Scan for the cell matching the given text and deliver its (X, Y) coordinate at center. 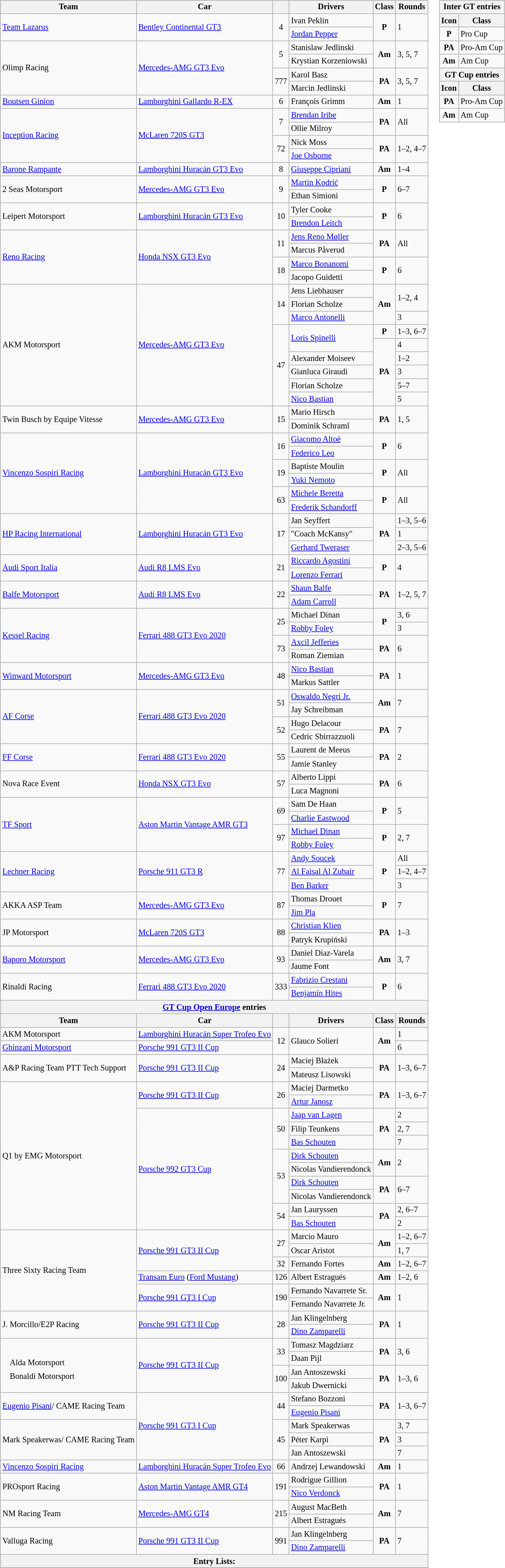
22 (281, 595)
1–3 (412, 932)
Olimp Racing (68, 68)
NM Racing Team (68, 1514)
Luca Magnoni (331, 791)
Inter GT entries (472, 7)
Brendon Leitch (331, 223)
44 (281, 1405)
Ollie Milroy (331, 129)
1–3, 5–6 (412, 521)
GT Cup Open Europe entries (214, 1007)
5–7 (412, 385)
Martin Kodrić (331, 183)
1–2 (412, 359)
45 (281, 1440)
Tyler Cooke (331, 210)
18 (281, 271)
Andrzej Lewandowski (331, 1467)
50 (281, 1128)
Filip Teunkens (331, 1129)
215 (281, 1514)
1, 5 (412, 419)
19 (281, 473)
88 (281, 932)
Marcin Jedlinski (331, 88)
Brendan Iribe (331, 115)
1–3, 6 (412, 1379)
72 (281, 149)
Jaap van Lagen (331, 1115)
Alberto Lippi (331, 777)
Daan Pijl (331, 1358)
Fernando Navarrete Jr. (331, 1305)
9 (281, 190)
Nova Race Event (68, 784)
August MacBeth (331, 1507)
Alda Motorsport Bonaldi Motorsport (68, 1365)
Team Lazarus (68, 27)
Pro Cup (481, 34)
Jacopo Guidetti (331, 277)
Nico Verdonck (331, 1494)
François Grimm (331, 102)
Andy Soucek (331, 858)
1–2, 4 (412, 297)
Leipert Motorsport (68, 216)
Ben Barker (331, 885)
51 (281, 703)
33 (281, 1352)
Karol Basz (331, 75)
Federico Leo (331, 453)
Markus Sattler (331, 683)
JP Motorsport (68, 932)
15 (281, 419)
Riccardo Agostini (331, 561)
Hugo Delacour (331, 723)
Fernando Fortes (331, 1264)
Marcus Påverud (331, 250)
1–2, 5, 7 (412, 595)
73 (281, 649)
Mark Speakerwas/ CAME Racing Team (68, 1440)
48 (281, 676)
Benjamín Hites (331, 994)
Yuki Nemoto (331, 480)
Gianluca Giraudi (331, 372)
Kessel Racing (68, 635)
Laurent de Meeus (331, 750)
Rodrigue Gillion (331, 1480)
TF Sport (68, 825)
A&P Racing Team PTT Tech Support (68, 1068)
Krystian Korzeniowski (331, 61)
Fernando Navarrete Sr. (331, 1291)
Ivan Peklin (331, 20)
Eugenio Pisani/ CAME Racing Team (68, 1405)
Gerhard Tweraser (331, 548)
8 (281, 169)
Twin Busch by Equipe Vitesse (68, 419)
Winward Motorsport (68, 676)
Frederik Schandorff (331, 507)
27 (281, 1243)
Adam Carroll (331, 602)
Glauco Solieri (331, 1041)
991 (281, 1541)
Giacomo Altoè (331, 440)
10 (281, 216)
52 (281, 730)
Sam De Haan (331, 804)
Baptiste Moulin (331, 467)
Charlie Eastwood (331, 818)
28 (281, 1324)
Bentley Continental GT3 (205, 27)
Jens Liebhauser (331, 291)
FF Corse (68, 757)
55 (281, 757)
Lorenzo Ferrari (331, 575)
53 (281, 1176)
69 (281, 811)
16 (281, 447)
Balfe Motorsport (68, 595)
Aston Martin Vantage AMR GT4 (205, 1486)
Audi Sport Italia (68, 568)
Maciej Błażek (331, 1061)
Lamborghini Gallardo R-EX (205, 102)
Christian Klien (331, 926)
"Coach McKansy" (331, 534)
Jamie Stanley (331, 764)
PROsport Racing (68, 1486)
47 (281, 365)
Mario Hirsch (331, 412)
Jan Seyffert (331, 521)
Mateusz Lisowski (331, 1075)
Cedric Sbirrazzuoli (331, 737)
Alexander Moiseev (331, 359)
87 (281, 906)
Michele Beretta (331, 493)
12 (281, 1041)
93 (281, 960)
Roman Ziemian (331, 656)
Maciej Darmetko (331, 1088)
AKKA ASP Team (68, 906)
14 (281, 304)
Lechner Racing (68, 872)
1–4 (412, 169)
57 (281, 784)
2, 6–7 (412, 1210)
333 (281, 987)
Axcil Jefferies (331, 642)
17 (281, 534)
Tomasz Magdziarz (331, 1345)
21 (281, 568)
Mercedes-AMG GT4 (205, 1514)
Al Faisal Al Zubair (331, 872)
1–2, 6 (412, 1277)
Dominik Schraml (331, 426)
Fabrizio Crestani (331, 980)
Ethan Simioni (331, 196)
Marcio Mauro (331, 1237)
191 (281, 1486)
Rinaldi Racing (68, 987)
Jay Schreibman (331, 710)
GT Cup entries (472, 75)
Ghinzani Motorsport (68, 1048)
Aston Martin Vantage AMR GT3 (205, 825)
Joe Osborne (331, 156)
Baporo Motorsport (68, 960)
Jens Reno Møller (331, 237)
Jan Lauryssen (331, 1210)
Loris Spinelli (331, 338)
Thomas Drouet (331, 899)
Marco Bonanomi (331, 264)
Valluga Racing (68, 1541)
190 (281, 1298)
24 (281, 1068)
Nick Moss (331, 142)
97 (281, 838)
Porsche 992 GT3 Cup (205, 1169)
Porsche 911 GT3 R (205, 872)
Q1 by EMG Motorsport (68, 1156)
777 (281, 81)
Artur Janosz (331, 1102)
Jakub Dwernicki (331, 1386)
Inception Racing (68, 136)
77 (281, 872)
Oswaldo Negri Jr. (331, 696)
Daniel Diaz-Varela (331, 953)
Shaun Balfe (331, 588)
Alda Motorsport (42, 1362)
26 (281, 1095)
Jordan Pepper (331, 34)
2–3, 5–6 (412, 548)
Reno Racing (68, 257)
54 (281, 1217)
32 (281, 1264)
11 (281, 243)
Péter Karpi (331, 1440)
Boutsen Ginion (68, 102)
Jim Pla (331, 913)
25 (281, 622)
100 (281, 1379)
Mark Speakerwas (331, 1426)
Bonaldi Motorsport (42, 1376)
AF Corse (68, 716)
Eugenio Pisani (331, 1413)
Stanislaw Jedlinski (331, 48)
66 (281, 1467)
126 (281, 1277)
63 (281, 500)
Transam Euro (Ford Mustang) (205, 1277)
Jaume Font (331, 966)
Entry Lists: (214, 1561)
Three Sixty Racing Team (68, 1270)
J. Morcillo/E2P Racing (68, 1324)
Barone Rampante (68, 169)
Giuseppe Cipriani (331, 169)
Patryk Krupiński (331, 940)
HP Racing International (68, 534)
1, 7 (412, 1250)
Stefano Bozzoni (331, 1399)
Oscar Aristot (331, 1250)
2 Seas Motorsport (68, 190)
Marco Antonelli (331, 318)
